Capture the cell that displays the provided text and extract its (x, y) central coordinate. 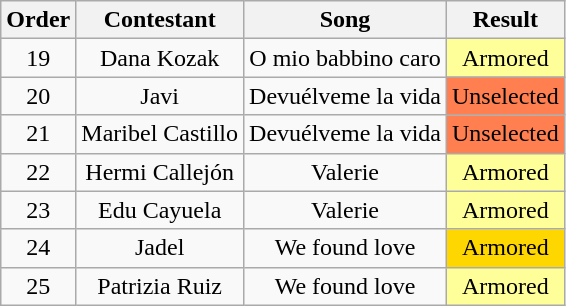
20 (38, 96)
Song (346, 20)
Maribel Castillo (160, 134)
22 (38, 172)
23 (38, 210)
Patrizia Ruiz (160, 286)
Jadel (160, 248)
Result (506, 20)
O mio babbino caro (346, 58)
Order (38, 20)
Edu Cayuela (160, 210)
Javi (160, 96)
24 (38, 248)
21 (38, 134)
19 (38, 58)
Dana Kozak (160, 58)
Hermi Callejón (160, 172)
Contestant (160, 20)
25 (38, 286)
